From the cell containing the given text, extract its center point as (x, y) coordinate. 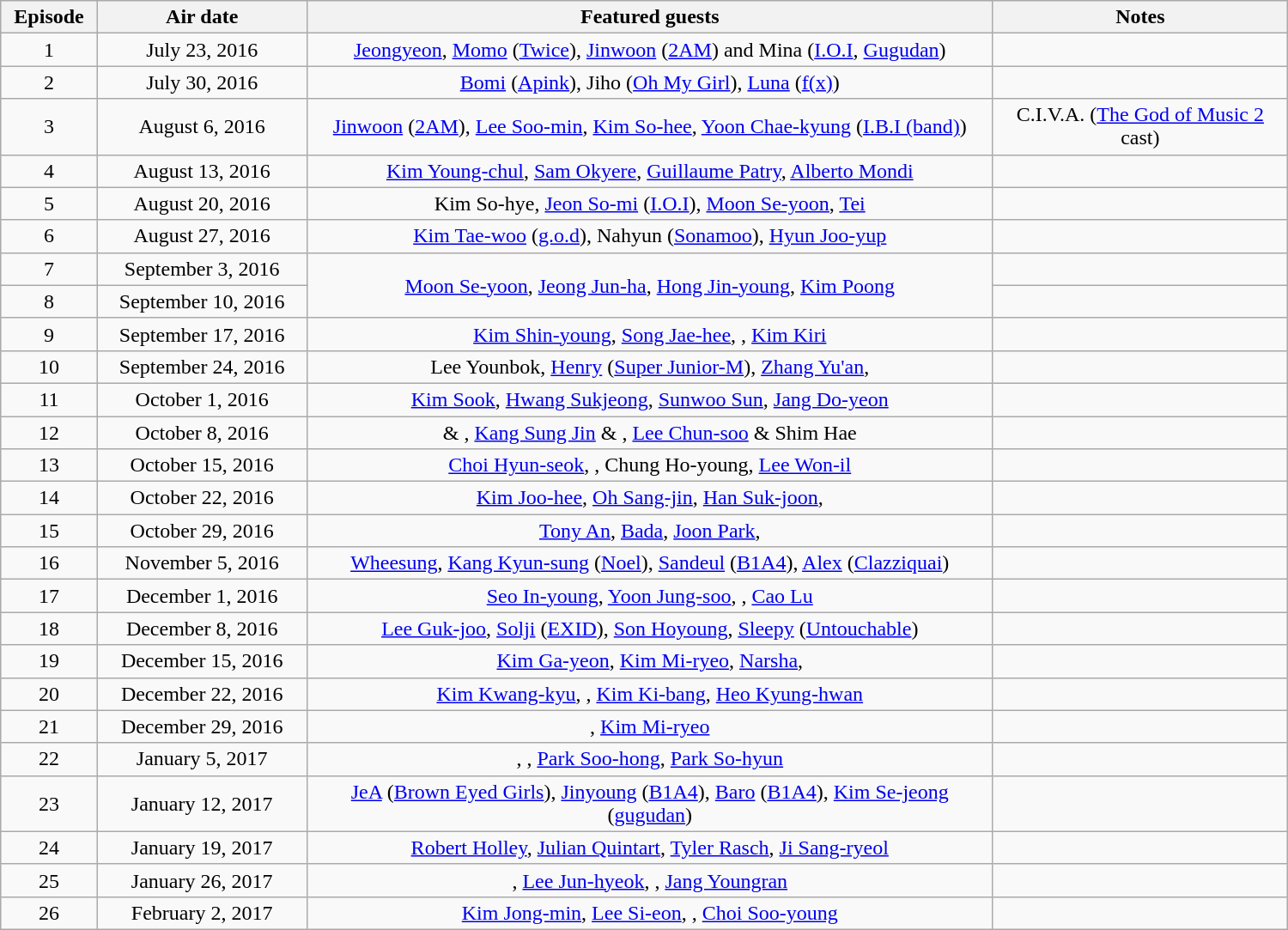
23 (50, 804)
Episode (50, 17)
Notes (1140, 17)
Air date (202, 17)
19 (50, 661)
14 (50, 498)
& , Kang Sung Jin & , Lee Chun-soo & Shim Hae (649, 432)
, , Park Soo-hong, Park So-hyun (649, 759)
August 20, 2016 (202, 204)
Tony An, Bada, Joon Park, (649, 531)
September 17, 2016 (202, 334)
Robert Holley, Julian Quintart, Tyler Rasch, Ji Sang-ryeol (649, 848)
October 15, 2016 (202, 465)
January 5, 2017 (202, 759)
Seo In-young, Yoon Jung-soo, , Cao Lu (649, 596)
10 (50, 367)
Jeongyeon, Momo (Twice), Jinwoon (2AM) and Mina (I.O.I, Gugudan) (649, 50)
August 27, 2016 (202, 236)
Kim Jong-min, Lee Si-eon, , Choi Soo-young (649, 913)
7 (50, 269)
Kim Tae-woo (g.o.d), Nahyun (Sonamoo), Hyun Joo-yup (649, 236)
November 5, 2016 (202, 563)
11 (50, 399)
October 1, 2016 (202, 399)
12 (50, 432)
5 (50, 204)
July 23, 2016 (202, 50)
December 1, 2016 (202, 596)
September 24, 2016 (202, 367)
Choi Hyun-seok, , Chung Ho-young, Lee Won-il (649, 465)
25 (50, 880)
August 13, 2016 (202, 171)
Kim Young-chul, Sam Okyere, Guillaume Patry, Alberto Mondi (649, 171)
26 (50, 913)
Featured guests (649, 17)
September 10, 2016 (202, 301)
8 (50, 301)
January 26, 2017 (202, 880)
Kim Ga-yeon, Kim Mi-ryeo, Narsha, (649, 661)
October 29, 2016 (202, 531)
January 12, 2017 (202, 804)
October 8, 2016 (202, 432)
Kim Kwang-kyu, , Kim Ki-bang, Heo Kyung-hwan (649, 694)
August 6, 2016 (202, 127)
24 (50, 848)
Lee Guk-joo, Solji (EXID), Son Hoyoung, Sleepy (Untouchable) (649, 629)
22 (50, 759)
Kim Sook, Hwang Sukjeong, Sunwoo Sun, Jang Do-yeon (649, 399)
January 19, 2017 (202, 848)
July 30, 2016 (202, 82)
, Lee Jun-hyeok, , Jang Youngran (649, 880)
Kim Joo-hee, Oh Sang-jin, Han Suk-joon, (649, 498)
3 (50, 127)
21 (50, 726)
December 15, 2016 (202, 661)
17 (50, 596)
December 8, 2016 (202, 629)
Kim So-hye, Jeon So-mi (I.O.I), Moon Se-yoon, Tei (649, 204)
2 (50, 82)
1 (50, 50)
February 2, 2017 (202, 913)
October 22, 2016 (202, 498)
6 (50, 236)
Bomi (Apink), Jiho (Oh My Girl), Luna (f(x)) (649, 82)
Moon Se-yoon, Jeong Jun-ha, Hong Jin-young, Kim Poong (649, 285)
Kim Shin-young, Song Jae-hee, , Kim Kiri (649, 334)
Lee Younbok, Henry (Super Junior-M), Zhang Yu'an, (649, 367)
15 (50, 531)
, Kim Mi-ryeo (649, 726)
16 (50, 563)
Wheesung, Kang Kyun-sung (Noel), Sandeul (B1A4), Alex (Clazziquai) (649, 563)
December 29, 2016 (202, 726)
9 (50, 334)
September 3, 2016 (202, 269)
18 (50, 629)
Jinwoon (2AM), Lee Soo-min, Kim So-hee, Yoon Chae-kyung (I.B.I (band)) (649, 127)
December 22, 2016 (202, 694)
13 (50, 465)
JeA (Brown Eyed Girls), Jinyoung (B1A4), Baro (B1A4), Kim Se-jeong (gugudan) (649, 804)
4 (50, 171)
C.I.V.A. (The God of Music 2 cast) (1140, 127)
20 (50, 694)
